Search for the cell housing the specified text and yield its (X, Y) center coordinate. 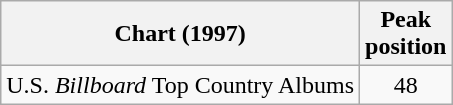
Peakposition (406, 34)
48 (406, 85)
Chart (1997) (180, 34)
U.S. Billboard Top Country Albums (180, 85)
